From the cell containing the given text, extract its center point as [X, Y] coordinate. 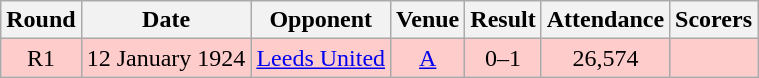
Date [166, 20]
12 January 1924 [166, 58]
R1 [41, 58]
Round [41, 20]
26,574 [605, 58]
0–1 [503, 58]
Attendance [605, 20]
Result [503, 20]
Venue [428, 20]
Opponent [321, 20]
Leeds United [321, 58]
A [428, 58]
Scorers [714, 20]
